Return the [x, y] coordinate for the center point of the cell that contains the specified text.  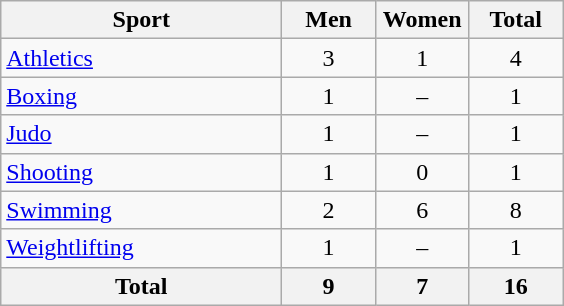
7 [422, 286]
Shooting [142, 172]
2 [329, 210]
Sport [142, 20]
0 [422, 172]
Weightlifting [142, 248]
8 [516, 210]
6 [422, 210]
4 [516, 58]
Men [329, 20]
Women [422, 20]
16 [516, 286]
3 [329, 58]
Athletics [142, 58]
Judo [142, 134]
Boxing [142, 96]
Swimming [142, 210]
9 [329, 286]
